From the cell containing the given text, extract its center point as (x, y) coordinate. 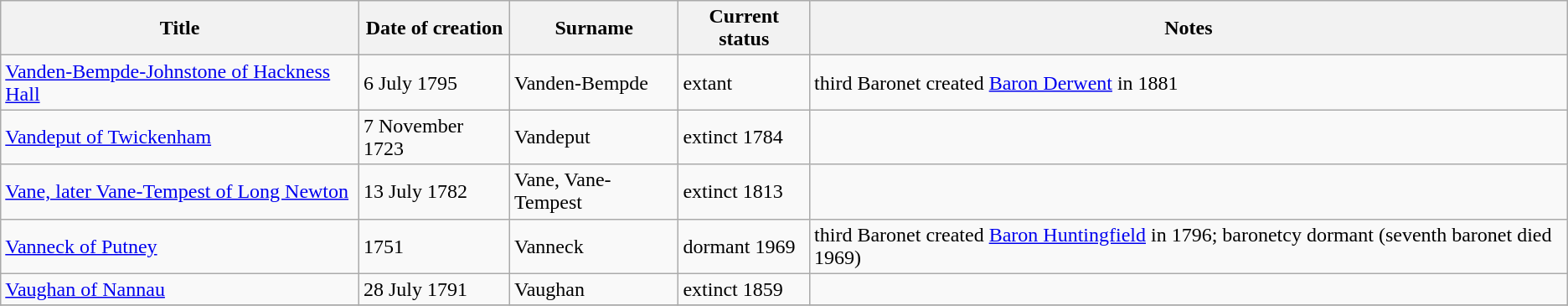
Surname (595, 29)
Vaughan of Nannau (180, 289)
Vaughan (595, 289)
extinct 1813 (744, 191)
extinct 1784 (744, 137)
Vanden-Bempde (595, 82)
extant (744, 82)
Vane, Vane-Tempest (595, 191)
13 July 1782 (434, 191)
Vanneck (595, 246)
third Baronet created Baron Derwent in 1881 (1189, 82)
Vandeput (595, 137)
extinct 1859 (744, 289)
7 November 1723 (434, 137)
dormant 1969 (744, 246)
1751 (434, 246)
Vane, later Vane-Tempest of Long Newton (180, 191)
third Baronet created Baron Huntingfield in 1796; baronetcy dormant (seventh baronet died 1969) (1189, 246)
28 July 1791 (434, 289)
Current status (744, 29)
Vanneck of Putney (180, 246)
Notes (1189, 29)
Vandeput of Twickenham (180, 137)
Date of creation (434, 29)
Title (180, 29)
6 July 1795 (434, 82)
Vanden-Bempde-Johnstone of Hackness Hall (180, 82)
